Extract the [x, y] coordinate from the center of the cell holding the provided text.  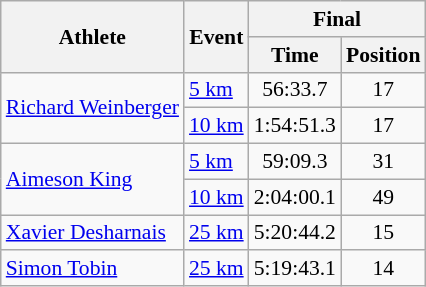
Richard Weinberger [92, 108]
Position [383, 55]
Xavier Desharnais [92, 233]
56:33.7 [295, 90]
59:09.3 [295, 162]
Simon Tobin [92, 269]
Aimeson King [92, 180]
Time [295, 55]
15 [383, 233]
Athlete [92, 36]
Final [338, 19]
49 [383, 197]
14 [383, 269]
5:20:44.2 [295, 233]
5:19:43.1 [295, 269]
Event [216, 36]
1:54:51.3 [295, 126]
31 [383, 162]
2:04:00.1 [295, 197]
